Return (X, Y) of the center of cell containing provided text 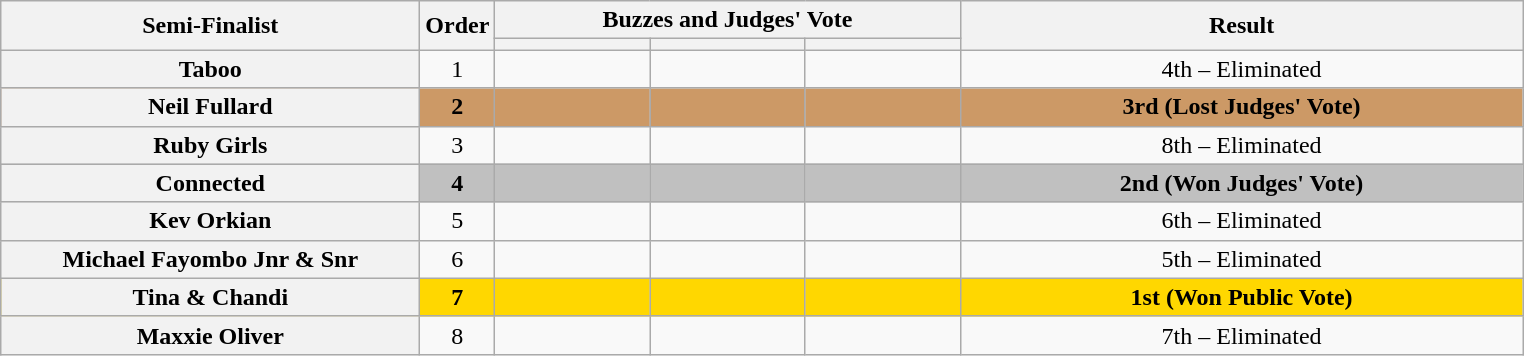
Semi-Finalist (210, 26)
1 (458, 69)
1st (Won Public Vote) (1242, 297)
5 (458, 221)
6 (458, 259)
8 (458, 335)
5th – Eliminated (1242, 259)
Neil Fullard (210, 107)
4th – Eliminated (1242, 69)
7 (458, 297)
3rd (Lost Judges' Vote) (1242, 107)
7th – Eliminated (1242, 335)
Connected (210, 183)
Result (1242, 26)
4 (458, 183)
Buzzes and Judges' Vote (728, 20)
6th – Eliminated (1242, 221)
Maxxie Oliver (210, 335)
Michael Fayombo Jnr & Snr (210, 259)
3 (458, 145)
2nd (Won Judges' Vote) (1242, 183)
2 (458, 107)
Tina & Chandi (210, 297)
Kev Orkian (210, 221)
Ruby Girls (210, 145)
Order (458, 26)
8th – Eliminated (1242, 145)
Taboo (210, 69)
